Output the [x, y] coordinate of the center of the cell containing the given text.  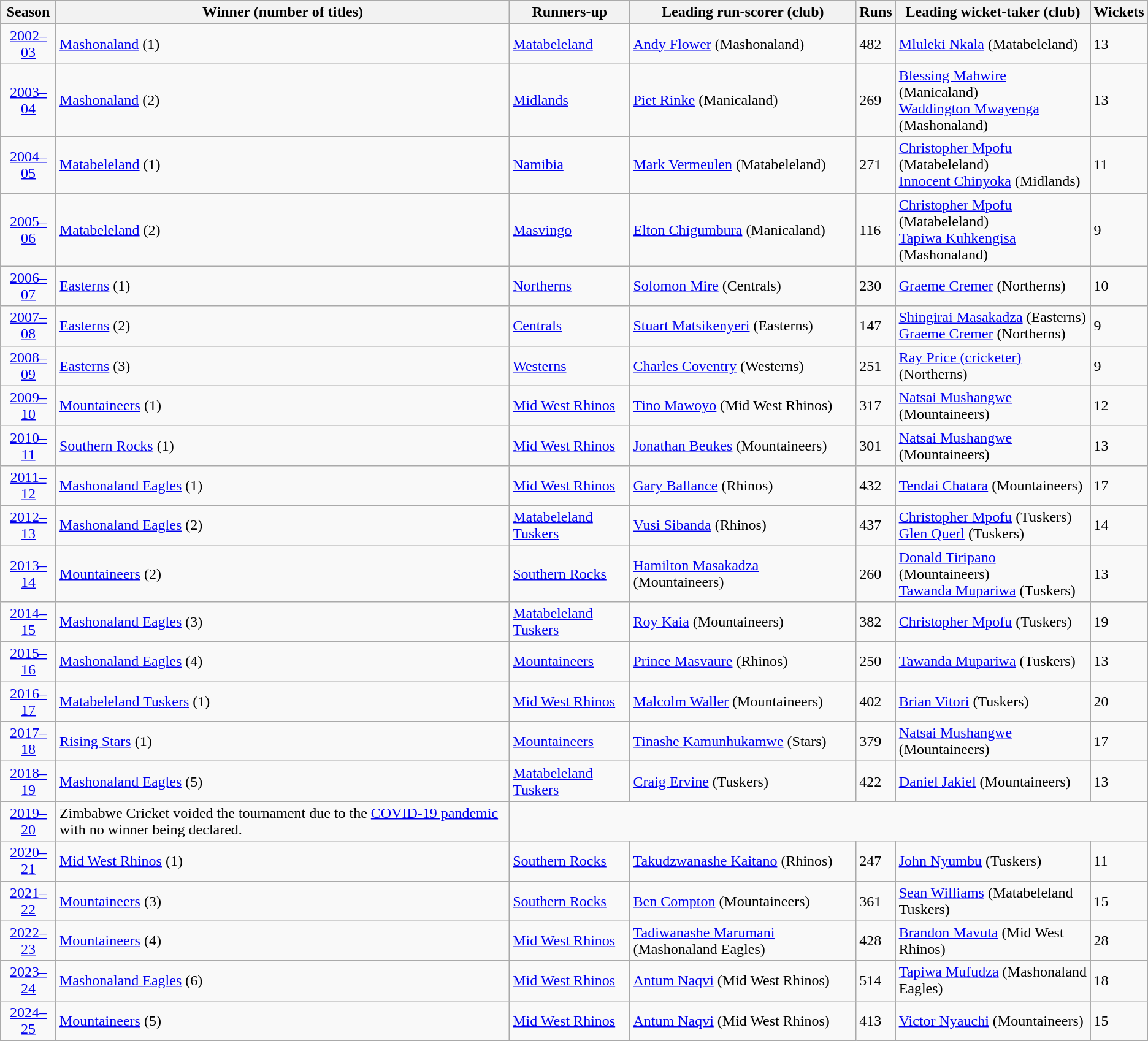
Mountaineers (3) [282, 901]
Northerns [570, 286]
Easterns (1) [282, 286]
379 [876, 742]
Mid West Rhinos (1) [282, 861]
Christopher Mpofu (Tuskers) [993, 622]
Mashonaland Eagles (5) [282, 781]
Runners-up [570, 12]
271 [876, 165]
Charles Coventry (Westerns) [743, 365]
Piet Rinke (Manicaland) [743, 101]
Runs [876, 12]
10 [1119, 286]
2005–06 [28, 229]
Craig Ervine (Tuskers) [743, 781]
12 [1119, 406]
Stuart Matsikenyeri (Easterns) [743, 326]
402 [876, 701]
Mashonaland (1) [282, 44]
Jonathan Beukes (Mountaineers) [743, 445]
2003–04 [28, 101]
14 [1119, 525]
Solomon Mire (Centrals) [743, 286]
Christopher Mpofu (Matabeleland)Tapiwa Kuhkengisa (Mashonaland) [993, 229]
2011–12 [28, 486]
482 [876, 44]
Zimbabwe Cricket voided the tournament due to the COVID-19 pandemic with no winner being declared. [282, 822]
2007–08 [28, 326]
Malcolm Waller (Mountaineers) [743, 701]
2008–09 [28, 365]
Tadiwanashe Marumani (Mashonaland Eagles) [743, 940]
Mluleki Nkala (Matabeleland) [993, 44]
Ray Price (cricketer) (Northerns) [993, 365]
2012–13 [28, 525]
Tinashe Kamunhukamwe (Stars) [743, 742]
2017–18 [28, 742]
Mashonaland Eagles (4) [282, 662]
Prince Masvaure (Rhinos) [743, 662]
116 [876, 229]
Vusi Sibanda (Rhinos) [743, 525]
Sean Williams (Matabeleland Tuskers) [993, 901]
Matabeleland [570, 44]
Hamilton Masakadza (Mountaineers) [743, 574]
2018–19 [28, 781]
428 [876, 940]
Tino Mawoyo (Mid West Rhinos) [743, 406]
432 [876, 486]
Mashonaland Eagles (1) [282, 486]
Centrals [570, 326]
317 [876, 406]
230 [876, 286]
2016–17 [28, 701]
2022–23 [28, 940]
Leading wicket-taker (club) [993, 12]
Ben Compton (Mountaineers) [743, 901]
2019–20 [28, 822]
2024–25 [28, 1020]
28 [1119, 940]
2004–05 [28, 165]
Tendai Chatara (Mountaineers) [993, 486]
247 [876, 861]
Namibia [570, 165]
Mashonaland Eagles (3) [282, 622]
422 [876, 781]
Shingirai Masakadza (Easterns)Graeme Cremer (Northerns) [993, 326]
260 [876, 574]
382 [876, 622]
Tapiwa Mufudza (Mashonaland Eagles) [993, 981]
Winner (number of titles) [282, 12]
Christopher Mpofu (Matabeleland)Innocent Chinyoka (Midlands) [993, 165]
John Nyumbu (Tuskers) [993, 861]
Mark Vermeulen (Matabeleland) [743, 165]
Mashonaland Eagles (6) [282, 981]
Takudzwanashe Kaitano (Rhinos) [743, 861]
Matabeleland Tuskers (1) [282, 701]
250 [876, 662]
437 [876, 525]
147 [876, 326]
361 [876, 901]
2002–03 [28, 44]
2009–10 [28, 406]
Donald Tiripano (Mountaineers)Tawanda Mupariwa (Tuskers) [993, 574]
2013–14 [28, 574]
Andy Flower (Mashonaland) [743, 44]
Brandon Mavuta (Mid West Rhinos) [993, 940]
Mountaineers (4) [282, 940]
Victor Nyauchi (Mountaineers) [993, 1020]
Mountaineers (5) [282, 1020]
Leading run-scorer (club) [743, 12]
2006–07 [28, 286]
19 [1119, 622]
20 [1119, 701]
Blessing Mahwire (Manicaland)Waddington Mwayenga (Mashonaland) [993, 101]
2010–11 [28, 445]
Wickets [1119, 12]
2021–22 [28, 901]
Matabeleland (2) [282, 229]
413 [876, 1020]
Gary Ballance (Rhinos) [743, 486]
2020–21 [28, 861]
Westerns [570, 365]
301 [876, 445]
Rising Stars (1) [282, 742]
Masvingo [570, 229]
Brian Vitori (Tuskers) [993, 701]
Southern Rocks (1) [282, 445]
Mashonaland (2) [282, 101]
Christopher Mpofu (Tuskers)Glen Querl (Tuskers) [993, 525]
Midlands [570, 101]
Mountaineers (2) [282, 574]
Matabeleland (1) [282, 165]
2023–24 [28, 981]
Mountaineers (1) [282, 406]
514 [876, 981]
18 [1119, 981]
Elton Chigumbura (Manicaland) [743, 229]
2015–16 [28, 662]
Season [28, 12]
Easterns (2) [282, 326]
251 [876, 365]
Graeme Cremer (Northerns) [993, 286]
Easterns (3) [282, 365]
Mashonaland Eagles (2) [282, 525]
Tawanda Mupariwa (Tuskers) [993, 662]
Roy Kaia (Mountaineers) [743, 622]
Daniel Jakiel (Mountaineers) [993, 781]
2014–15 [28, 622]
269 [876, 101]
